Locate the cell with the specified text and output its (x, y) center coordinate. 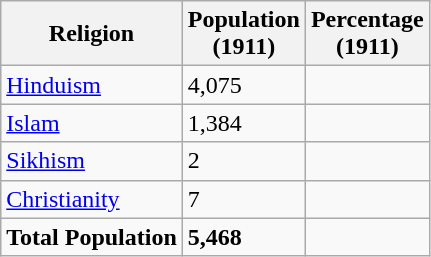
Population(1911) (244, 34)
Islam (92, 123)
Sikhism (92, 161)
Total Population (92, 237)
Christianity (92, 199)
1,384 (244, 123)
7 (244, 199)
4,075 (244, 85)
2 (244, 161)
Percentage(1911) (367, 34)
5,468 (244, 237)
Hinduism (92, 85)
Religion (92, 34)
